Capture the cell that displays the provided text and extract its [x, y] central coordinate. 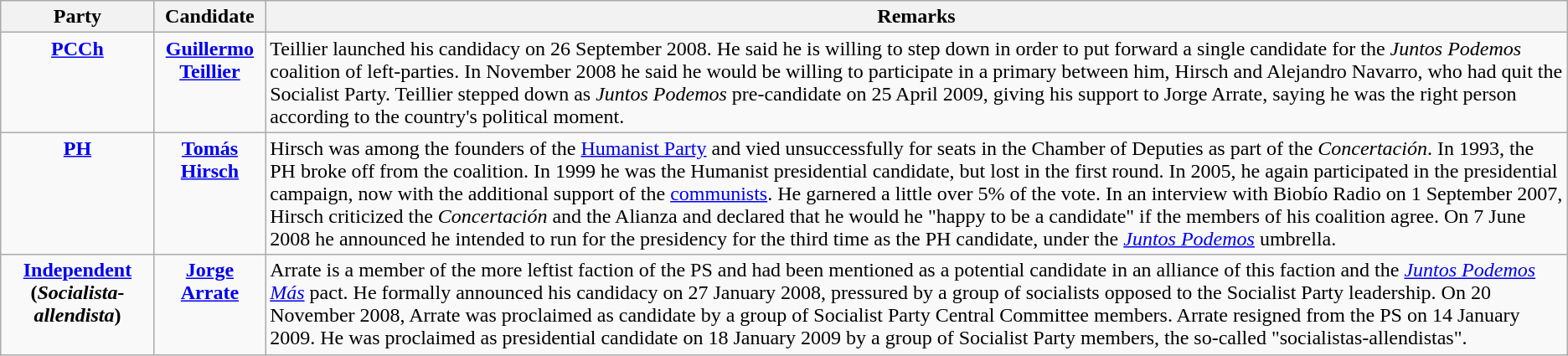
Party [77, 17]
Jorge Arrate [209, 305]
PH [77, 193]
Candidate [209, 17]
Tomás Hirsch [209, 193]
Remarks [916, 17]
PCCh [77, 82]
Guillermo Teillier [209, 82]
Independent (Socialista-allendista) [77, 305]
